Scan for the cell matching the given text and deliver its (X, Y) coordinate at center. 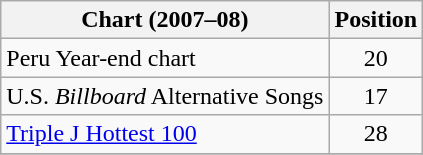
28 (376, 134)
17 (376, 96)
Chart (2007–08) (165, 20)
20 (376, 58)
Position (376, 20)
U.S. Billboard Alternative Songs (165, 96)
Triple J Hottest 100 (165, 134)
Peru Year-end chart (165, 58)
